Provide the (x, y) coordinate of the cell's center where the given text is located.  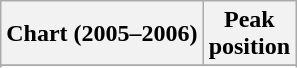
Peakposition (249, 34)
Chart (2005–2006) (102, 34)
